Determine the (X, Y) coordinate at the center of the cell enclosing the given text.  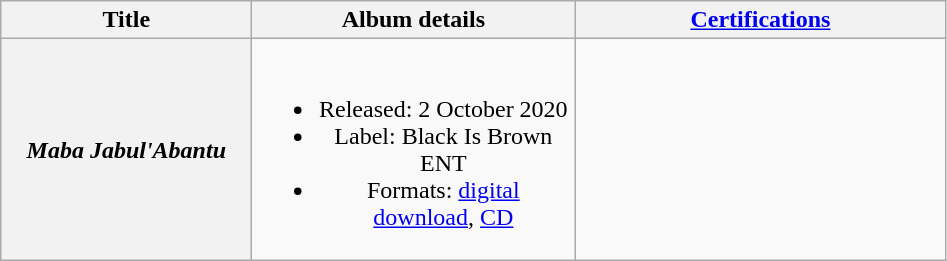
Title (126, 20)
Certifications (760, 20)
Album details (414, 20)
Released: 2 October 2020Label: Black Is Brown ENTFormats: digital download, CD (414, 150)
Maba Jabul'Abantu (126, 150)
